Return [X, Y] of the center of cell containing provided text 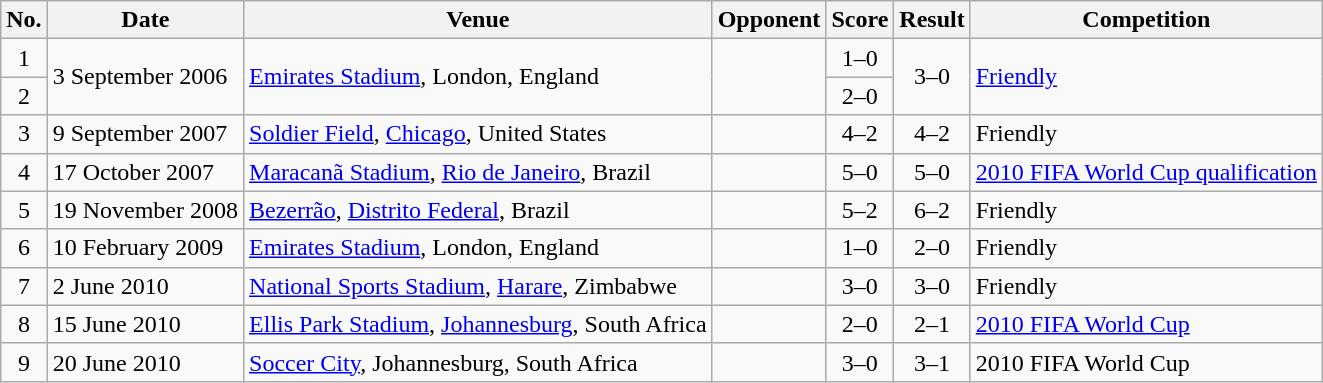
15 June 2010 [145, 324]
2–1 [932, 324]
2 June 2010 [145, 286]
Maracanã Stadium, Rio de Janeiro, Brazil [478, 172]
Result [932, 20]
Soldier Field, Chicago, United States [478, 134]
4 [24, 172]
3 [24, 134]
National Sports Stadium, Harare, Zimbabwe [478, 286]
Score [860, 20]
3 September 2006 [145, 77]
3–1 [932, 362]
7 [24, 286]
19 November 2008 [145, 210]
6–2 [932, 210]
9 [24, 362]
1 [24, 58]
No. [24, 20]
Ellis Park Stadium, Johannesburg, South Africa [478, 324]
Competition [1146, 20]
8 [24, 324]
6 [24, 248]
17 October 2007 [145, 172]
Venue [478, 20]
9 September 2007 [145, 134]
2010 FIFA World Cup qualification [1146, 172]
10 February 2009 [145, 248]
Opponent [769, 20]
Date [145, 20]
Bezerrão, Distrito Federal, Brazil [478, 210]
5–2 [860, 210]
5 [24, 210]
Soccer City, Johannesburg, South Africa [478, 362]
20 June 2010 [145, 362]
2 [24, 96]
